Detect which cell encompasses the target text, then output its (x, y) center coordinate. 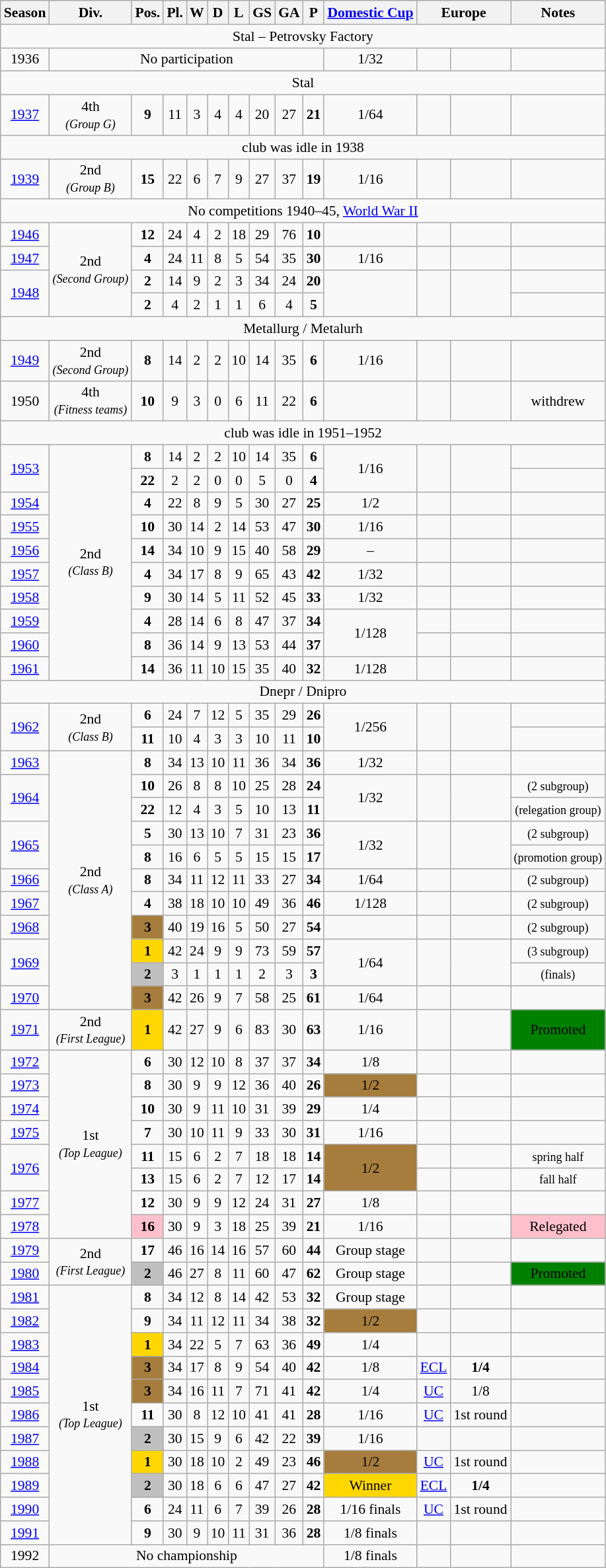
1976 (25, 1168)
Stal (303, 83)
1954 (25, 504)
1962 (25, 727)
1936 (25, 59)
(finals) (558, 975)
No championship (186, 1556)
1970 (25, 998)
club was idle in 1938 (303, 147)
61 (314, 998)
No competitions 1940–45, World War II (303, 211)
1979 (25, 1250)
1964 (25, 798)
– (370, 551)
1956 (25, 551)
1980 (25, 1274)
P (314, 13)
L (239, 13)
1963 (25, 763)
1974 (25, 1109)
1982 (25, 1321)
D (218, 13)
Div. (90, 13)
Domestic Cup (370, 13)
(3 subgroup) (558, 951)
1958 (25, 598)
1981 (25, 1298)
1988 (25, 1462)
1984 (25, 1368)
1990 (25, 1509)
59 (289, 951)
1973 (25, 1086)
4th(Group G) (90, 115)
2nd(Group B) (90, 178)
club was idle in 1951–1952 (303, 433)
Pl. (174, 13)
50 (262, 928)
1939 (25, 178)
1937 (25, 115)
45 (289, 598)
73 (262, 951)
Dnepr / Dnipro (303, 692)
1946 (25, 235)
withdrew (558, 400)
1/16 finals (370, 1509)
76 (289, 235)
fall half (558, 1179)
1983 (25, 1345)
71 (262, 1392)
1960 (25, 645)
1948 (25, 293)
Europe (464, 13)
4th(Fitness teams) (90, 400)
Stal – Petrovsky Factory (303, 36)
1957 (25, 574)
1968 (25, 928)
1977 (25, 1203)
2nd(Class A) (90, 880)
1961 (25, 669)
Pos. (147, 13)
1967 (25, 904)
62 (314, 1274)
spring half (558, 1156)
1978 (25, 1227)
Relegated (558, 1227)
GS (262, 13)
1985 (25, 1392)
GA (289, 13)
Notes (558, 13)
1949 (25, 361)
1947 (25, 258)
(promotion group) (558, 857)
W (197, 13)
1959 (25, 622)
1972 (25, 1062)
1965 (25, 844)
1971 (25, 1029)
1989 (25, 1486)
83 (262, 1029)
1986 (25, 1415)
1953 (25, 468)
Winner (370, 1486)
1966 (25, 880)
1992 (25, 1556)
No participation (186, 59)
1987 (25, 1438)
52 (262, 598)
1950 (25, 400)
1955 (25, 527)
1/256 (370, 727)
43 (289, 574)
(relegation group) (558, 810)
Metallurg / Metalurh (303, 329)
1969 (25, 962)
65 (262, 574)
1991 (25, 1533)
Season (25, 13)
1975 (25, 1133)
